Provide the [X, Y] coordinate of the cell's center where the given text is located.  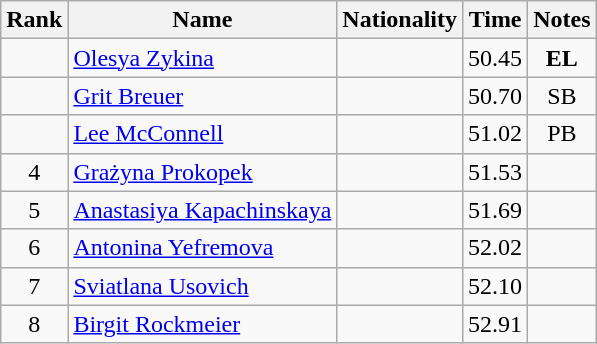
8 [34, 324]
Anastasiya Kapachinskaya [202, 210]
PB [562, 134]
52.02 [496, 248]
52.91 [496, 324]
Rank [34, 20]
52.10 [496, 286]
51.69 [496, 210]
Antonina Yefremova [202, 248]
50.70 [496, 96]
4 [34, 172]
Notes [562, 20]
7 [34, 286]
EL [562, 58]
Sviatlana Usovich [202, 286]
Name [202, 20]
51.53 [496, 172]
50.45 [496, 58]
6 [34, 248]
Time [496, 20]
51.02 [496, 134]
Birgit Rockmeier [202, 324]
Grit Breuer [202, 96]
5 [34, 210]
Olesya Zykina [202, 58]
SB [562, 96]
Nationality [400, 20]
Lee McConnell [202, 134]
Grażyna Prokopek [202, 172]
